Find where the given text appears and provide that cell's center as [X, Y] coordinate. 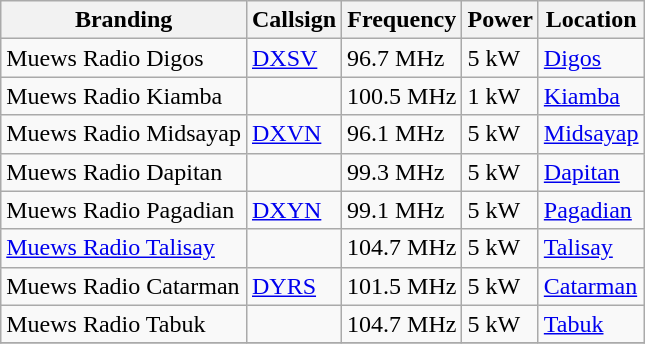
Frequency [402, 20]
Power [500, 20]
99.1 MHz [402, 210]
Digos [591, 58]
Muews Radio Pagadian [124, 210]
Kiamba [591, 96]
1 kW [500, 96]
Muews Radio Talisay [124, 248]
96.1 MHz [402, 134]
Muews Radio Midsayap [124, 134]
DXSV [294, 58]
Tabuk [591, 324]
Muews Radio Kiamba [124, 96]
Callsign [294, 20]
Catarman [591, 286]
DXVN [294, 134]
DYRS [294, 286]
Location [591, 20]
Muews Radio Tabuk [124, 324]
Dapitan [591, 172]
Muews Radio Catarman [124, 286]
Midsayap [591, 134]
Pagadian [591, 210]
101.5 MHz [402, 286]
99.3 MHz [402, 172]
100.5 MHz [402, 96]
Talisay [591, 248]
Branding [124, 20]
DXYN [294, 210]
Muews Radio Digos [124, 58]
Muews Radio Dapitan [124, 172]
96.7 MHz [402, 58]
